Locate the cell with the specified text and output its [x, y] center coordinate. 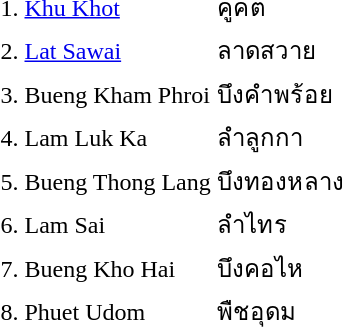
Lam Sai [118, 224]
Lat Sawai [118, 50]
Bueng Kham Phroi [118, 94]
Lam Luk Ka [118, 138]
Bueng Kho Hai [118, 268]
Bueng Thong Lang [118, 181]
